Search for the cell housing the specified text and yield its [x, y] center coordinate. 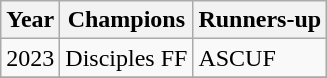
Runners-up [260, 20]
ASCUF [260, 58]
Champions [126, 20]
Year [30, 20]
Disciples FF [126, 58]
2023 [30, 58]
